Scan for the cell matching the given text and deliver its [X, Y] coordinate at center. 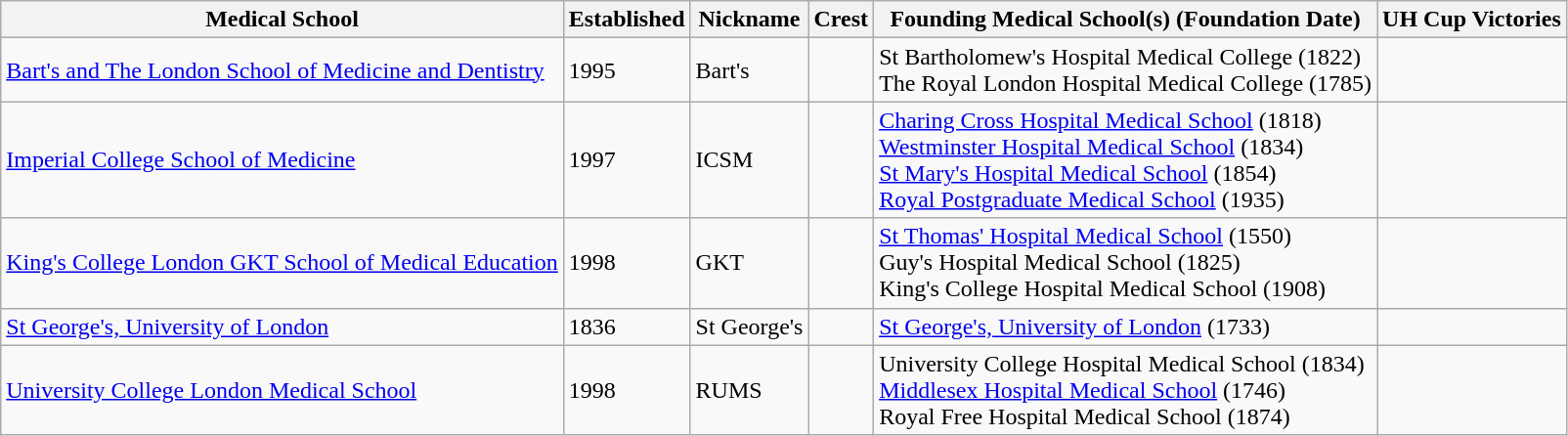
University College London Medical School [283, 390]
RUMS [749, 390]
GKT [749, 263]
St Bartholomew's Hospital Medical College (1822)The Royal London Hospital Medical College (1785) [1126, 70]
King's College London GKT School of Medical Education [283, 263]
1997 [627, 160]
Bart's [749, 70]
Founding Medical School(s) (Foundation Date) [1126, 20]
St George's, University of London [283, 327]
St George's, University of London (1733) [1126, 327]
ICSM [749, 160]
St Thomas' Hospital Medical School (1550)Guy's Hospital Medical School (1825)King's College Hospital Medical School (1908) [1126, 263]
St George's [749, 327]
1836 [627, 327]
Bart's and The London School of Medicine and Dentistry [283, 70]
Established [627, 20]
Imperial College School of Medicine [283, 160]
UH Cup Victories [1472, 20]
Medical School [283, 20]
Nickname [749, 20]
University College Hospital Medical School (1834)Middlesex Hospital Medical School (1746)Royal Free Hospital Medical School (1874) [1126, 390]
1995 [627, 70]
Crest [841, 20]
